Identify which cell holds the provided text, then report its (X, Y) central coordinate. 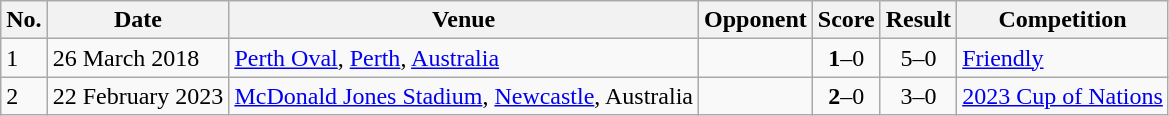
2 (24, 96)
Opponent (756, 20)
Result (918, 20)
McDonald Jones Stadium, Newcastle, Australia (464, 96)
3–0 (918, 96)
Competition (1063, 20)
Venue (464, 20)
1 (24, 58)
2023 Cup of Nations (1063, 96)
No. (24, 20)
26 March 2018 (138, 58)
Friendly (1063, 58)
5–0 (918, 58)
Score (846, 20)
Perth Oval, Perth, Australia (464, 58)
2–0 (846, 96)
Date (138, 20)
1–0 (846, 58)
22 February 2023 (138, 96)
